Determine the (X, Y) coordinate at the center of the cell enclosing the given text.  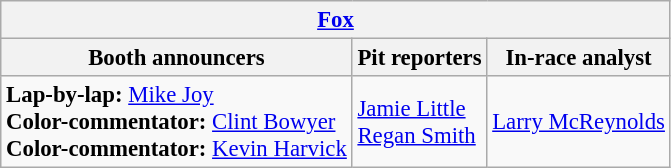
Lap-by-lap: Mike JoyColor-commentator: Clint BowyerColor-commentator: Kevin Harvick (176, 122)
Booth announcers (176, 58)
Pit reporters (420, 58)
In-race analyst (578, 58)
Larry McReynolds (578, 122)
Jamie LittleRegan Smith (420, 122)
Fox (336, 20)
